Return [X, Y] of the center of cell containing provided text 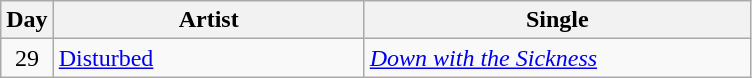
Disturbed [208, 58]
Artist [208, 20]
Single [557, 20]
Down with the Sickness [557, 58]
Day [27, 20]
29 [27, 58]
